Scan for the cell matching the given text and deliver its (X, Y) coordinate at center. 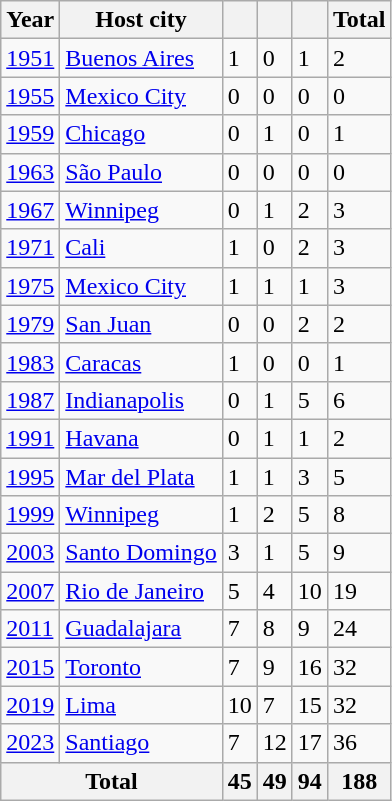
45 (240, 781)
Lima (141, 705)
17 (310, 743)
1979 (30, 324)
4 (274, 591)
Rio de Janeiro (141, 591)
49 (274, 781)
Santiago (141, 743)
2023 (30, 743)
1963 (30, 172)
Mar del Plata (141, 477)
2019 (30, 705)
Buenos Aires (141, 58)
2011 (30, 629)
1991 (30, 438)
16 (310, 667)
1967 (30, 210)
1983 (30, 362)
Chicago (141, 134)
36 (359, 743)
Havana (141, 438)
Santo Domingo (141, 553)
19 (359, 591)
San Juan (141, 324)
2007 (30, 591)
2003 (30, 553)
1999 (30, 515)
15 (310, 705)
1951 (30, 58)
Host city (141, 20)
Caracas (141, 362)
Toronto (141, 667)
1955 (30, 96)
12 (274, 743)
188 (359, 781)
Cali (141, 248)
1959 (30, 134)
Guadalajara (141, 629)
Year (30, 20)
94 (310, 781)
6 (359, 400)
São Paulo (141, 172)
2015 (30, 667)
1975 (30, 286)
Indianapolis (141, 400)
1987 (30, 400)
24 (359, 629)
1971 (30, 248)
1995 (30, 477)
